Pinpoint the cell where the given text exists, returning its (X, Y) midpoint coordinate. 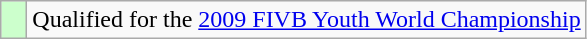
Qualified for the 2009 FIVB Youth World Championship (306, 20)
